Output the [X, Y] coordinate of the center of the cell containing the given text.  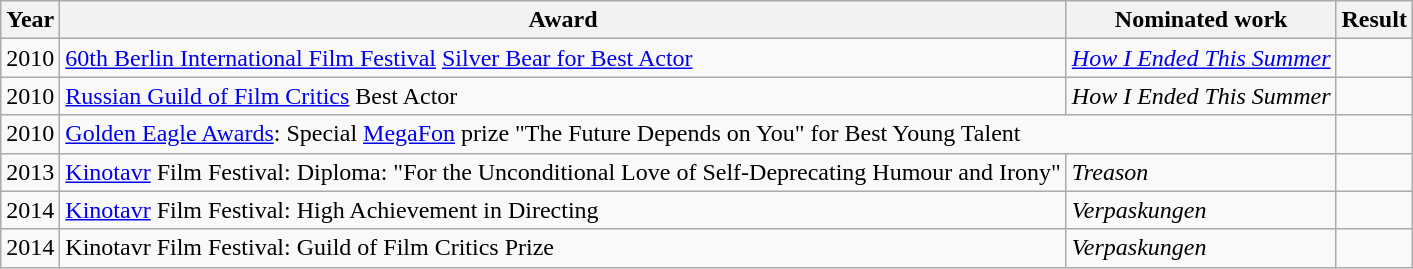
Kinotavr Film Festival: High Achievement in Directing [563, 210]
Russian Guild of Film Critics Best Actor [563, 96]
Golden Eagle Awards: Special MegaFon prize "The Future Depends on You" for Best Young Talent [698, 134]
Award [563, 20]
Treason [1201, 172]
Nominated work [1201, 20]
Kinotavr Film Festival: Diploma: "For the Unconditional Love of Self-Deprecating Humour and Irony" [563, 172]
Kinotavr Film Festival: Guild of Film Critics Prize [563, 248]
Result [1374, 20]
2013 [30, 172]
Year [30, 20]
60th Berlin International Film Festival Silver Bear for Best Actor [563, 58]
